Return (X, Y) of the center of cell containing provided text 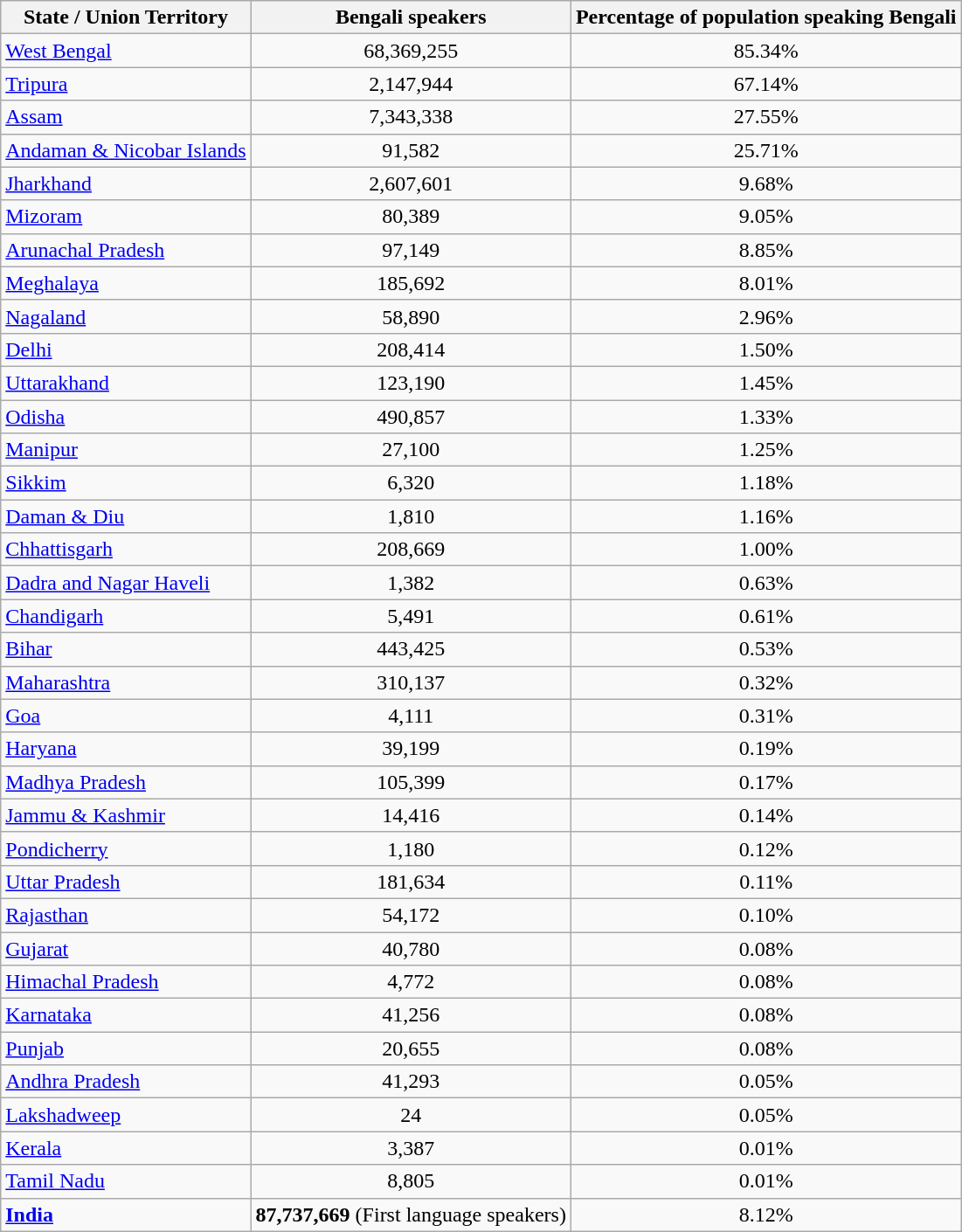
85.34% (765, 51)
2,147,944 (411, 84)
1,382 (411, 583)
Chandigarh (126, 616)
Tripura (126, 84)
80,389 (411, 217)
1.16% (765, 516)
39,199 (411, 749)
20,655 (411, 1049)
Bengali speakers (411, 17)
14,416 (411, 815)
4,111 (411, 716)
Goa (126, 716)
India (126, 1215)
Pondicherry (126, 848)
1,810 (411, 516)
4,772 (411, 982)
Andhra Pradesh (126, 1082)
1.50% (765, 350)
Manipur (126, 450)
1.18% (765, 483)
87,737,669 (First language speakers) (411, 1215)
Chhattisgarh (126, 550)
Madhya Pradesh (126, 782)
2.96% (765, 316)
0.10% (765, 915)
1.33% (765, 417)
Delhi (126, 350)
Himachal Pradesh (126, 982)
68,369,255 (411, 51)
Percentage of population speaking Bengali (765, 17)
8,805 (411, 1181)
25.71% (765, 150)
27.55% (765, 117)
Daman & Diu (126, 516)
0.31% (765, 716)
208,414 (411, 350)
1.45% (765, 383)
Odisha (126, 417)
123,190 (411, 383)
58,890 (411, 316)
27,100 (411, 450)
105,399 (411, 782)
185,692 (411, 283)
6,320 (411, 483)
Jharkhand (126, 183)
Mizoram (126, 217)
54,172 (411, 915)
0.12% (765, 848)
Arunachal Pradesh (126, 250)
208,669 (411, 550)
41,256 (411, 1015)
Andaman & Nicobar Islands (126, 150)
8.12% (765, 1215)
9.68% (765, 183)
5,491 (411, 616)
490,857 (411, 417)
2,607,601 (411, 183)
67.14% (765, 84)
91,582 (411, 150)
West Bengal (126, 51)
Sikkim (126, 483)
Tamil Nadu (126, 1181)
3,387 (411, 1148)
Nagaland (126, 316)
Meghalaya (126, 283)
8.85% (765, 250)
0.17% (765, 782)
0.11% (765, 882)
Bihar (126, 649)
0.61% (765, 616)
Karnataka (126, 1015)
Haryana (126, 749)
0.19% (765, 749)
24 (411, 1115)
Rajasthan (126, 915)
Maharashtra (126, 682)
7,343,338 (411, 117)
Assam (126, 117)
8.01% (765, 283)
0.53% (765, 649)
Lakshadweep (126, 1115)
443,425 (411, 649)
Punjab (126, 1049)
Uttar Pradesh (126, 882)
Gujarat (126, 948)
9.05% (765, 217)
State / Union Territory (126, 17)
0.32% (765, 682)
1.25% (765, 450)
1.00% (765, 550)
Uttarakhand (126, 383)
41,293 (411, 1082)
0.63% (765, 583)
97,149 (411, 250)
181,634 (411, 882)
1,180 (411, 848)
40,780 (411, 948)
Kerala (126, 1148)
310,137 (411, 682)
Dadra and Nagar Haveli (126, 583)
Jammu & Kashmir (126, 815)
0.14% (765, 815)
